Extract the [x, y] coordinate from the center of the cell holding the provided text.  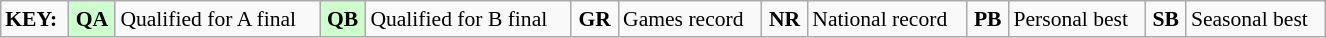
Qualified for A final [218, 19]
Personal best [1076, 19]
NR [784, 19]
PB [988, 19]
QB [342, 19]
QA [92, 19]
SB [1166, 19]
Qualified for B final [468, 19]
National record [887, 19]
Games record [690, 19]
KEY: [34, 19]
GR [594, 19]
Seasonal best [1256, 19]
